Identify which cell holds the provided text, then report its (X, Y) central coordinate. 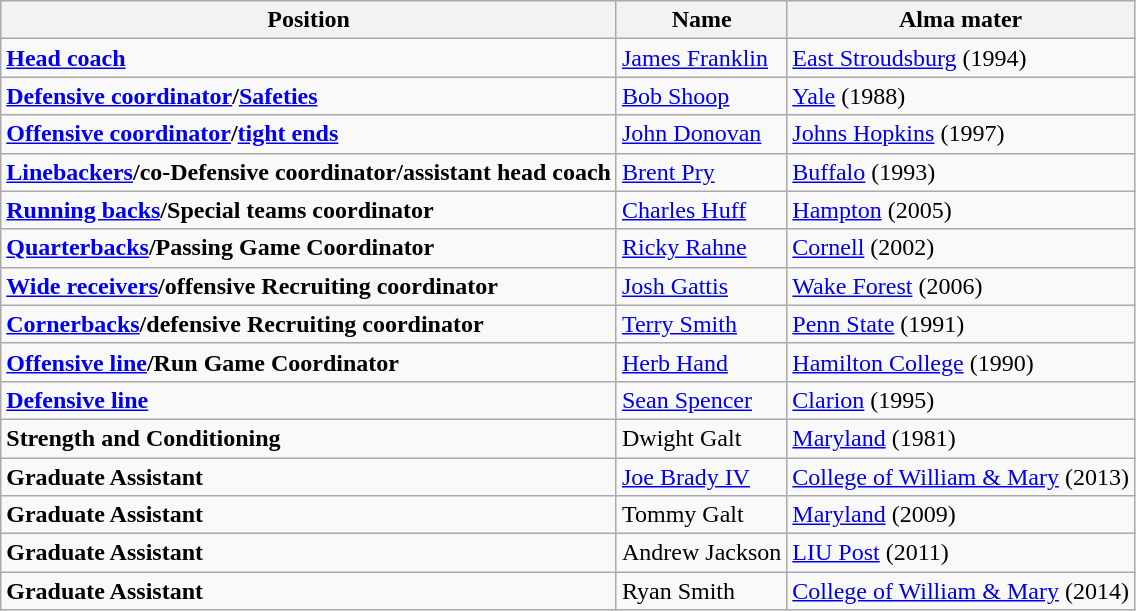
Joe Brady IV (701, 477)
Hamilton College (1990) (961, 362)
Defensive line (309, 400)
Johns Hopkins (1997) (961, 134)
Maryland (1981) (961, 438)
Strength and Conditioning (309, 438)
Terry Smith (701, 324)
East Stroudsburg (1994) (961, 58)
Brent Pry (701, 172)
Wide receivers/offensive Recruiting coordinator (309, 286)
Quarterbacks/Passing Game Coordinator (309, 248)
Head coach (309, 58)
Tommy Galt (701, 515)
Name (701, 20)
Penn State (1991) (961, 324)
Yale (1988) (961, 96)
Linebackers/co-Defensive coordinator/assistant head coach (309, 172)
Buffalo (1993) (961, 172)
Wake Forest (2006) (961, 286)
Ryan Smith (701, 591)
Cornell (2002) (961, 248)
Josh Gattis (701, 286)
James Franklin (701, 58)
Herb Hand (701, 362)
Alma mater (961, 20)
Cornerbacks/defensive Recruiting coordinator (309, 324)
Dwight Galt (701, 438)
Sean Spencer (701, 400)
LIU Post (2011) (961, 553)
Position (309, 20)
Defensive coordinator/Safeties (309, 96)
Offensive coordinator/tight ends (309, 134)
College of William & Mary (2014) (961, 591)
Running backs/Special teams coordinator (309, 210)
John Donovan (701, 134)
Bob Shoop (701, 96)
Ricky Rahne (701, 248)
Offensive line/Run Game Coordinator (309, 362)
Andrew Jackson (701, 553)
College of William & Mary (2013) (961, 477)
Hampton (2005) (961, 210)
Charles Huff (701, 210)
Clarion (1995) (961, 400)
Maryland (2009) (961, 515)
